Provide the (x, y) coordinate of the cell's center where the given text is located.  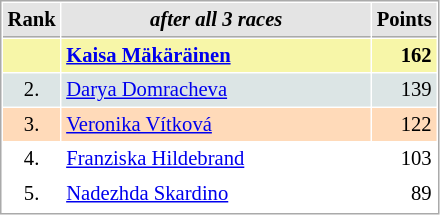
89 (404, 194)
3. (32, 124)
2. (32, 90)
Rank (32, 20)
Darya Domracheva (216, 90)
Franziska Hildebrand (216, 158)
103 (404, 158)
Nadezhda Skardino (216, 194)
4. (32, 158)
162 (404, 56)
Points (404, 20)
after all 3 races (216, 20)
Kaisa Mäkäräinen (216, 56)
139 (404, 90)
Veronika Vítková (216, 124)
122 (404, 124)
5. (32, 194)
